Output the (X, Y) coordinate of the center of the cell containing the given text.  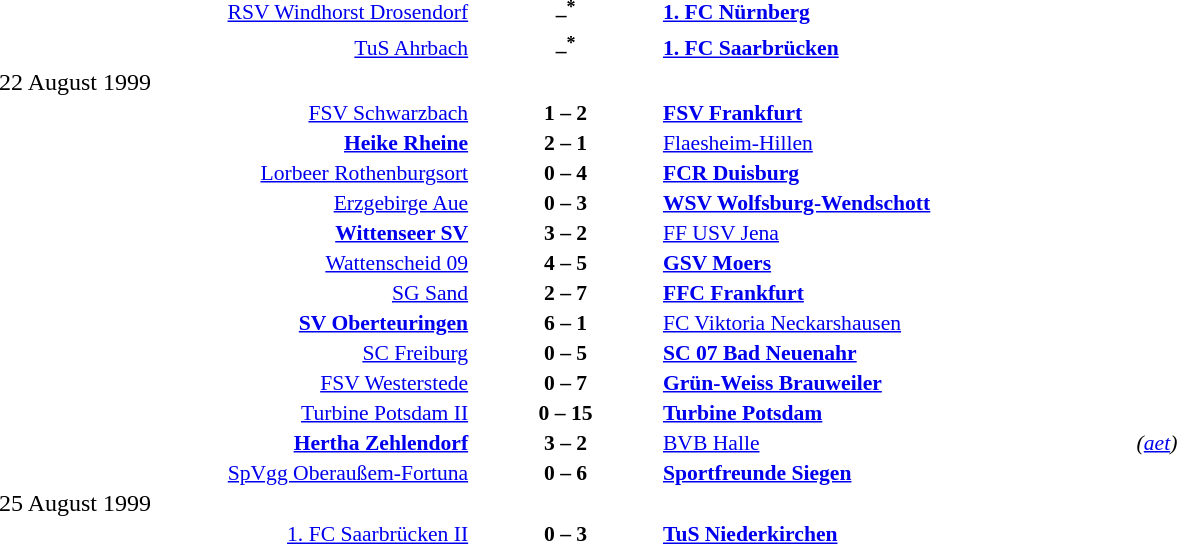
GSV Moers (897, 262)
FSV Frankfurt (897, 112)
Grün-Weiss Brauweiler (897, 382)
4 – 5 (566, 262)
1. FC Saarbrücken (897, 48)
0 – 3 (566, 202)
BVB Halle (897, 442)
FFC Frankfurt (897, 292)
FF USV Jena (897, 232)
Sportfreunde Siegen (897, 472)
WSV Wolfsburg-Wendschott (897, 202)
0 – 5 (566, 352)
FCR Duisburg (897, 172)
FC Viktoria Neckarshausen (897, 322)
–* (566, 48)
0 – 6 (566, 472)
SC 07 Bad Neuenahr (897, 352)
2 – 1 (566, 142)
0 – 15 (566, 412)
0 – 7 (566, 382)
2 – 7 (566, 292)
1 – 2 (566, 112)
Turbine Potsdam (897, 412)
0 – 4 (566, 172)
Flaesheim-Hillen (897, 142)
6 – 1 (566, 322)
